Return the (X, Y) coordinate for the center point of the cell that contains the specified text.  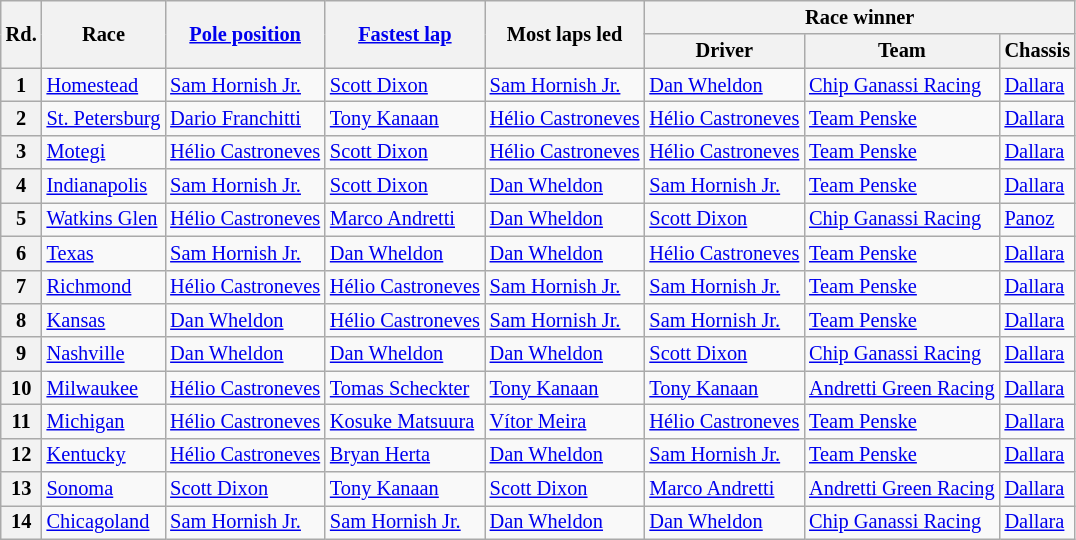
5 (22, 219)
Motegi (104, 152)
Bryan Herta (405, 455)
Milwaukee (104, 388)
Most laps led (565, 34)
Tomas Scheckter (405, 388)
Indianapolis (104, 186)
Texas (104, 253)
13 (22, 489)
Race (104, 34)
St. Petersburg (104, 118)
Kentucky (104, 455)
12 (22, 455)
Rd. (22, 34)
Panoz (1038, 219)
7 (22, 287)
Sonoma (104, 489)
8 (22, 320)
Nashville (104, 354)
6 (22, 253)
3 (22, 152)
Dario Franchitti (245, 118)
Homestead (104, 85)
Kosuke Matsuura (405, 421)
Driver (724, 51)
2 (22, 118)
Pole position (245, 34)
9 (22, 354)
11 (22, 421)
1 (22, 85)
Race winner (859, 17)
Michigan (104, 421)
Kansas (104, 320)
Chicagoland (104, 522)
Richmond (104, 287)
Vítor Meira (565, 421)
4 (22, 186)
Fastest lap (405, 34)
Chassis (1038, 51)
Team (902, 51)
14 (22, 522)
10 (22, 388)
Watkins Glen (104, 219)
